Extract the [X, Y] coordinate from the center of the cell holding the provided text.  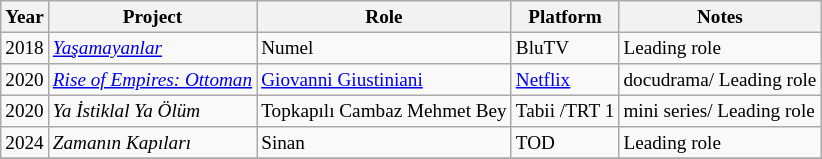
2024 [25, 143]
mini series/ Leading role [720, 111]
Yaşamayanlar [152, 48]
TOD [565, 143]
Tabii /TRT 1 [565, 111]
2018 [25, 48]
Topkapılı Cambaz Mehmet Bey [384, 111]
Rise of Empires: Ottoman [152, 80]
Platform [565, 17]
Ya İstiklal Ya Ölüm [152, 111]
Year [25, 17]
BluTV [565, 48]
Sinan [384, 143]
Notes [720, 17]
Zamanın Kapıları [152, 143]
Project [152, 17]
Role [384, 17]
Netflix [565, 80]
Numel [384, 48]
Giovanni Giustiniani [384, 80]
docudrama/ Leading role [720, 80]
